For the text-containing cell, return its midpoint in (x, y) coordinate format. 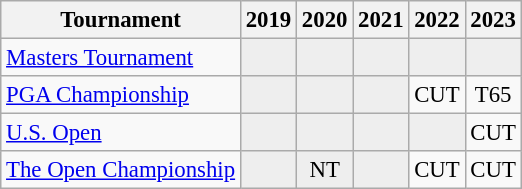
U.S. Open (121, 133)
2020 (325, 20)
PGA Championship (121, 95)
2022 (437, 20)
NT (325, 170)
2021 (381, 20)
2023 (493, 20)
2019 (268, 20)
Masters Tournament (121, 58)
T65 (493, 95)
Tournament (121, 20)
The Open Championship (121, 170)
